Search for the cell housing the specified text and yield its (X, Y) center coordinate. 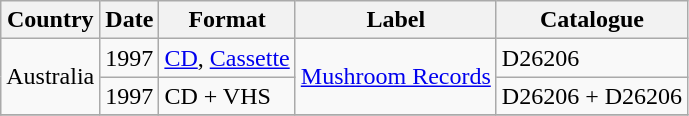
Country (50, 20)
CD, Cassette (227, 58)
Date (130, 20)
Mushroom Records (396, 77)
Catalogue (592, 20)
CD + VHS (227, 96)
Label (396, 20)
D26206 (592, 58)
Australia (50, 77)
D26206 + D26206 (592, 96)
Format (227, 20)
